Locate the cell with the specified text and output its (X, Y) center coordinate. 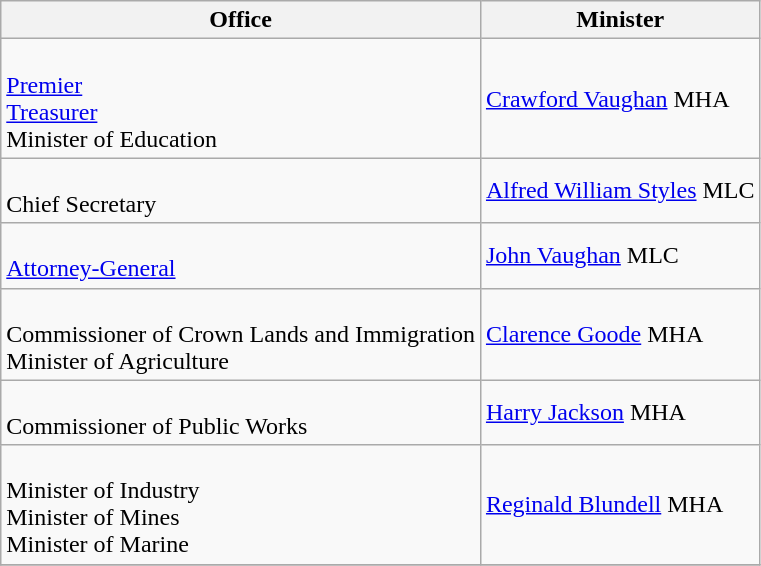
John Vaughan MLC (620, 256)
Commissioner of Crown Lands and Immigration Minister of Agriculture (241, 334)
Minister of Industry Minister of Mines Minister of Marine (241, 504)
Clarence Goode MHA (620, 334)
Alfred William Styles MLC (620, 190)
Premier Treasurer Minister of Education (241, 98)
Office (241, 20)
Minister (620, 20)
Attorney-General (241, 256)
Reginald Blundell MHA (620, 504)
Commissioner of Public Works (241, 412)
Chief Secretary (241, 190)
Harry Jackson MHA (620, 412)
Crawford Vaughan MHA (620, 98)
